Capture the cell that displays the provided text and extract its (x, y) central coordinate. 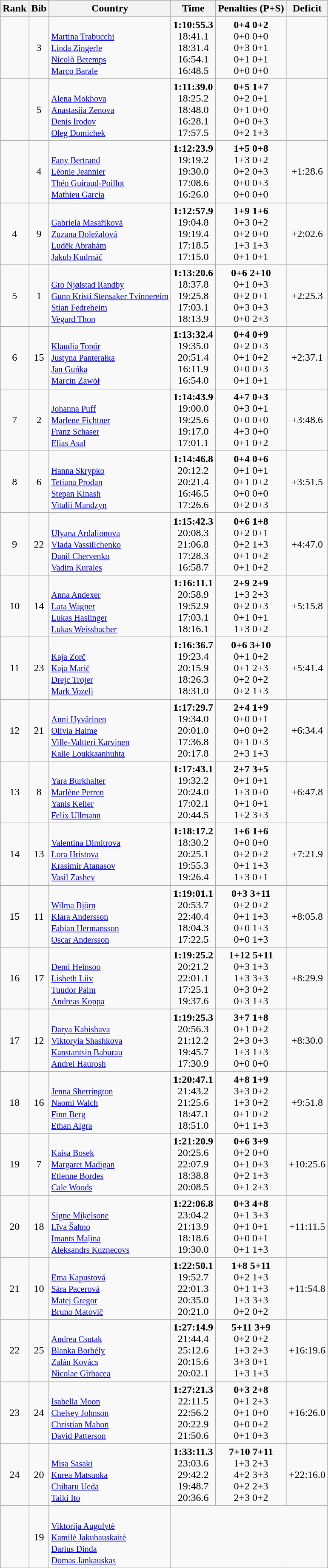
1:17:43.119:32.220:24.017:02.120:44.5 (193, 792)
Viktorija AugulytėKamilė JakubauskaitėDarius DindaDomas Jankauskas (110, 1537)
0+4 0+60+1 0+10+1 0+20+0 0+00+2 0+3 (251, 482)
Demi HeinsooLisbeth LiivTuudor PalmAndreas Koppa (110, 978)
Ulyana ArdalionovaVlada VassillchenkoDanil ChervenkoVadim Kurales (110, 544)
0+4 0+20+0 0+00+3 0+10+1 0+10+0 0+0 (251, 48)
1:14:46.820:12.220:21.416:46.517:26.6 (193, 482)
+2:37.1 (307, 358)
1:12:57.919:04.819:19.417:18.517:15.0 (193, 234)
2+7 3+50+1 0+11+3 0+00+1 0+11+2 3+3 (251, 792)
Ema KapustováSára PacerováMatej GregorBruno Matovič (110, 1288)
0+6 3+100+1 0+20+1 2+30+2 0+20+2 1+3 (251, 668)
1 (39, 296)
+8:05.8 (307, 916)
+22:16.0 (307, 1475)
1:16:36.719:23.420:15.918:26.318:31.0 (193, 668)
1:19:25.220:21.222:01.117:25.119:37.6 (193, 978)
1:27:21.322:11.522:56.220:22.921:50.6 (193, 1413)
4+7 0+30+3 0+10+0 0+04+3 0+00+1 0+2 (251, 420)
5+11 3+90+2 0+21+3 2+33+3 0+11+3 1+3 (251, 1350)
+2:02.6 (307, 234)
+9:51.8 (307, 1102)
Misa SasakiKurea MatsuokaChiharu UedaTaiki Ito (110, 1475)
Jenna SherringtonNaomi WalchFinn BergEthan Algra (110, 1102)
1+6 1+60+0 0+00+2 0+20+1 1+31+3 0+1 (251, 854)
1:13:32.419:35.020:51.416:11.916:54.0 (193, 358)
Time (193, 8)
+11:11.5 (307, 1226)
1+9 1+60+3 0+20+2 0+01+3 1+30+1 0+1 (251, 234)
Gro Njølstad RandbyGunn Kristi Stensaker TvinnereimStian FedreheimVegard Thon (110, 296)
3+7 1+80+1 0+22+3 0+31+3 1+30+0 0+0 (251, 1040)
+6:47.8 (307, 792)
1:16:11.120:58.919:52.917:03.118:16.1 (193, 606)
1:21:20.920:25.622:07.918:38.820:08.5 (193, 1164)
+7:21.9 (307, 854)
0+6 1+80+2 0+10+2 1+30+1 0+20+1 0+2 (251, 544)
Isabella MoonChelsey JohnsonChristian MahonDavid Patterson (110, 1413)
+5:41.4 (307, 668)
1+12 5+110+3 1+31+3 3+30+3 0+20+3 1+3 (251, 978)
+16:19.6 (307, 1350)
1:19:25.320:56.321:12.219:45.717:30.9 (193, 1040)
Fany BertrandLéonie JeannierThéo Guiraud-PoillotMathieu Garcia (110, 172)
Klaudia TopórJustyna PanterałkaJan GuńkaMarcin Zawół (110, 358)
Kaja ZorčKaja MaričDrejc TrojerMark Vozelj (110, 668)
Valentina DimitrovaLora HristovaKrasimir AtanasovVasil Zashev (110, 854)
Penalties (P+S) (251, 8)
2+4 1+90+0 0+10+0 0+20+1 0+32+3 1+3 (251, 730)
+8:30.0 (307, 1040)
1:17:29.719:34.020:01.017:36.820:17.8 (193, 730)
0+5 1+70+2 0+10+1 0+00+0 0+30+2 1+3 (251, 110)
0+6 2+100+1 0+30+2 0+10+3 0+30+0 2+3 (251, 296)
+8:29.9 (307, 978)
+16:26.0 (307, 1413)
Martina TrabucchiLinda ZingerleNicolò BetempsMarco Barale (110, 48)
1:20:47.121:43.221:25.618:47.118:51.0 (193, 1102)
+3:51.5 (307, 482)
Johanna PuffMarlene FichtnerFranz SchaserElias Asal (110, 420)
25 (39, 1350)
1:18:17.218:30.220:25.119:55.319:26.4 (193, 854)
Bib (39, 8)
Darya KabishavaViktoryia ShashkovaKanstantsin BaburauAndrei Haurosh (110, 1040)
7+10 7+111+3 2+34+2 3+30+2 2+32+3 0+2 (251, 1475)
1+5 0+81+3 0+20+2 0+30+0 0+30+0 0+0 (251, 172)
+10:25.6 (307, 1164)
+11:54.8 (307, 1288)
+2:25.3 (307, 296)
+1:28.6 (307, 172)
1:15:42.320:08.321:06.817:28.316:58.7 (193, 544)
2+9 2+91+3 2+30+2 0+30+1 0+11+3 0+2 (251, 606)
Andrea CsutakBlanka BorbélyZalán KovácsNicolae Gîrbacea (110, 1350)
1:14:43.919:00.019:25.619:17.017:01.1 (193, 420)
Anni HyvärinenOlivia HalmeVille-Valtteri KarvinenKalle Loukkaanhuhta (110, 730)
Hanna SkrypkoTetiana ProdanStepan KinashVitalii Mandzyn (110, 482)
2 (39, 420)
Anna AndexerLara WagnerLukas HaslingerLukas Weissbacher (110, 606)
1:22:50.119:52.722:01.320:35.020:21.0 (193, 1288)
Signe MiķelsoneLīva ŠahnoImants MaļinaAleksandrs Kuzņecovs (110, 1226)
1:13:20.618:37.819:25.817:03.118:13.9 (193, 296)
+6:34.4 (307, 730)
Rank (14, 8)
+4:47.0 (307, 544)
+3:48.6 (307, 420)
4+8 1+93+3 0+21+3 0+20+1 0+20+1 1+3 (251, 1102)
Wilma BjörnKlara AnderssonFabian HermanssonOscar Andersson (110, 916)
1:11:39.018:25.218:48.016:28.117:57.5 (193, 110)
Kaisa BosekMargaret MadiganEtienne BordesCale Woods (110, 1164)
Alena MokhovaAnastasiia ZenovaDenis IrodovOleg Domichek (110, 110)
Gabriela MasaříkováZuzana DoležalováLuděk AbrahámJakub Kudrnáč (110, 234)
+5:15.8 (307, 606)
0+4 0+90+2 0+30+1 0+20+0 0+30+1 0+1 (251, 358)
1:12:23.919:19.219:30.017:08.616:26.0 (193, 172)
1:33:11.323:03.629:42.219:48.720:36.6 (193, 1475)
Deficit (307, 8)
Yara BurkhalterMarlène PerrenYanis KellerFelix Ullmann (110, 792)
1:19:01.120:53.722:40.418:04.317:22.5 (193, 916)
1:27:14.921:44.425:12.620:15.620:02.1 (193, 1350)
3 (39, 48)
0+3 4+80+1 3+30+1 0+10+0 0+10+1 1+3 (251, 1226)
1:10:55.318:41.118:31.416:54.116:48.5 (193, 48)
0+3 2+80+1 2+30+1 0+00+0 0+20+1 0+3 (251, 1413)
1+8 5+110+2 1+30+1 1+31+3 3+30+2 0+2 (251, 1288)
0+3 3+110+2 0+20+1 1+30+0 1+30+0 1+3 (251, 916)
0+6 3+90+2 0+00+1 0+30+2 1+30+1 2+3 (251, 1164)
1:22:06.823:04.221:13.918:18.619:30.0 (193, 1226)
Country (110, 8)
